Scan for the cell matching the given text and deliver its (X, Y) coordinate at center. 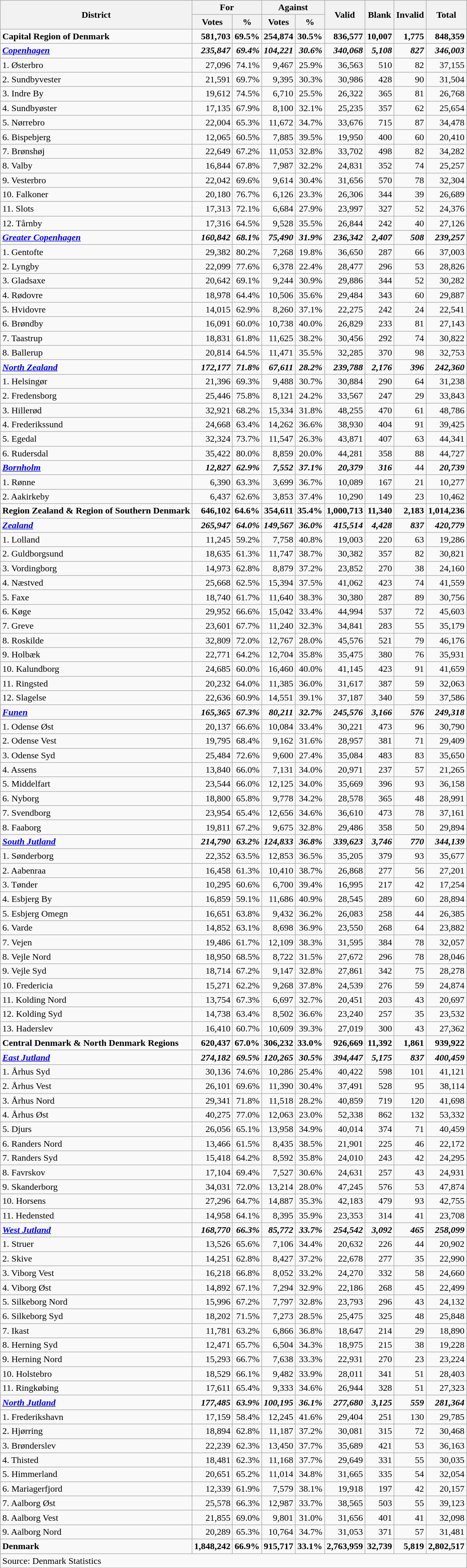
26,868 (345, 870)
28,011 (345, 1374)
15,334 (278, 410)
37.4% (310, 496)
36,163 (446, 1446)
33.2% (310, 1273)
1,861 (410, 1043)
43,871 (345, 439)
38.1% (310, 1489)
8,121 (278, 396)
68.1% (247, 238)
836,577 (345, 36)
100,195 (278, 1403)
8. Roskilde (96, 640)
290 (380, 381)
30,456 (345, 338)
292 (380, 338)
7,579 (278, 1489)
30,282 (446, 281)
11,471 (278, 353)
10,410 (278, 870)
23,224 (446, 1359)
22,186 (345, 1287)
32,057 (446, 942)
20,651 (213, 1474)
41,698 (446, 1101)
32.9% (310, 1287)
26,306 (345, 195)
371 (380, 1532)
32.2% (310, 165)
58.4% (247, 1417)
14,251 (213, 1259)
40.9% (310, 899)
3,166 (380, 712)
40,859 (345, 1101)
76.7% (247, 195)
28,578 (345, 798)
4. Århus Øst (96, 1115)
9,675 (278, 827)
3,746 (380, 841)
36.2% (310, 914)
14,958 (213, 1215)
646,102 (213, 511)
10,286 (278, 1072)
11,392 (380, 1043)
226 (380, 1244)
939,922 (446, 1043)
11,168 (278, 1460)
69.7% (247, 79)
59.1% (247, 899)
8,100 (278, 108)
22.4% (310, 266)
63.5% (247, 856)
East Jutland (96, 1057)
9,467 (278, 65)
75,490 (278, 238)
7,638 (278, 1359)
29,952 (213, 611)
370 (380, 353)
38,565 (345, 1503)
66.8% (247, 1273)
50 (410, 827)
1. Østerbro (96, 65)
8,859 (278, 453)
281,364 (446, 1403)
26,083 (345, 914)
7. Ikast (96, 1330)
41.6% (310, 1417)
68.2% (247, 410)
12,245 (278, 1417)
315 (380, 1431)
Blank (380, 15)
331 (380, 1460)
32,063 (446, 683)
9,244 (278, 281)
381 (380, 741)
235,847 (213, 51)
18,481 (213, 1460)
23.3% (310, 195)
30,756 (446, 597)
4. Esbjerg By (96, 899)
6. Randers Nord (96, 1144)
149 (380, 496)
13,450 (278, 1446)
3,699 (278, 482)
64.1% (247, 1215)
254,542 (345, 1230)
67.0% (247, 1043)
17,313 (213, 209)
10. Kalundborg (96, 669)
283 (380, 626)
32,098 (446, 1517)
12,471 (213, 1345)
65.7% (247, 1345)
3. Viborg Vest (96, 1273)
36.1% (310, 1403)
570 (380, 180)
325 (380, 1316)
5,819 (410, 1546)
54 (410, 1474)
39.5% (310, 137)
8,879 (278, 568)
44,994 (345, 611)
32.3% (310, 626)
470 (380, 410)
24,831 (345, 165)
39.4% (310, 885)
31,617 (345, 683)
27.9% (310, 209)
341 (380, 1374)
36.7% (310, 482)
18,975 (345, 1345)
197 (380, 1489)
620,437 (213, 1043)
74.6% (247, 1072)
3. Gladsaxe (96, 281)
21,591 (213, 79)
21,855 (213, 1517)
29,409 (446, 741)
22,541 (446, 309)
254,874 (278, 36)
24 (410, 309)
29,404 (345, 1417)
30,884 (345, 381)
862 (380, 1115)
16,460 (278, 669)
18,978 (213, 295)
65.8% (247, 798)
35,475 (345, 655)
33,676 (345, 122)
35.6% (310, 295)
60.9% (247, 698)
1,848,242 (213, 1546)
38.5% (310, 1144)
715 (380, 122)
33.3% (310, 1359)
3. Odense Syd (96, 755)
44,281 (345, 453)
34.2% (310, 798)
22,042 (213, 180)
26,385 (446, 914)
34,478 (446, 122)
35.9% (310, 1215)
306,232 (278, 1043)
15,271 (213, 985)
33.1% (310, 1546)
17,254 (446, 885)
27,861 (345, 971)
67,611 (278, 367)
16,651 (213, 914)
11,187 (278, 1431)
19,486 (213, 942)
7,268 (278, 252)
19,918 (345, 1489)
352 (380, 165)
11,240 (278, 626)
34.3% (310, 1345)
27,672 (345, 957)
35,931 (446, 655)
37,155 (446, 65)
4,428 (380, 525)
37,161 (446, 813)
23,544 (213, 784)
10,738 (278, 324)
37,187 (345, 698)
203 (380, 1000)
30,035 (446, 1460)
5. Silkeborg Nord (96, 1302)
31,504 (446, 79)
23,997 (345, 209)
15,042 (278, 611)
420,779 (446, 525)
167 (380, 482)
9,528 (278, 223)
10,506 (278, 295)
12,125 (278, 784)
4. Rødovre (96, 295)
13,754 (213, 1000)
11,640 (278, 597)
19,795 (213, 741)
80.2% (247, 252)
32,054 (446, 1474)
31,595 (345, 942)
29,887 (446, 295)
18,635 (213, 554)
29,886 (345, 281)
8,427 (278, 1259)
75 (410, 971)
62.2% (247, 985)
23,240 (345, 1014)
41,145 (345, 669)
24,874 (446, 985)
598 (380, 1072)
31.5% (310, 957)
17,611 (213, 1388)
Greater Copenhagen (96, 238)
24,539 (345, 985)
8,722 (278, 957)
7,294 (278, 1287)
10. Holstebro (96, 1374)
177,485 (213, 1403)
10,089 (345, 482)
7. Vejen (96, 942)
5. Nørrebro (96, 122)
60.5% (247, 137)
6,504 (278, 1345)
61 (410, 410)
75.8% (247, 396)
8,698 (278, 928)
29,382 (213, 252)
12,109 (278, 942)
3,853 (278, 496)
40.8% (310, 540)
12,063 (278, 1115)
327 (380, 209)
11. Ringkøbing (96, 1388)
6,697 (278, 1000)
132 (410, 1115)
7. Randers Syd (96, 1158)
9,432 (278, 914)
384 (380, 942)
335 (380, 1474)
25,848 (446, 1316)
1. Sønderborg (96, 856)
59.2% (247, 540)
16,218 (213, 1273)
66 (410, 252)
58 (410, 1273)
9,395 (278, 79)
25,257 (446, 165)
62.6% (247, 496)
21 (410, 482)
25,654 (446, 108)
11,518 (278, 1101)
3. Tønder (96, 885)
36.9% (310, 928)
18,800 (213, 798)
4. Assens (96, 770)
1. Odense Øst (96, 727)
339,623 (345, 841)
168,770 (213, 1230)
915,717 (278, 1546)
56 (410, 870)
24,931 (446, 1172)
30,790 (446, 727)
35,677 (446, 856)
236,342 (345, 238)
10,764 (278, 1532)
340,068 (345, 51)
20,697 (446, 1000)
96 (410, 727)
848,359 (446, 36)
2,802,517 (446, 1546)
22,004 (213, 122)
8,395 (278, 1215)
23,852 (345, 568)
23.0% (310, 1115)
5. Faxe (96, 597)
239,257 (446, 238)
258,099 (446, 1230)
63.3% (247, 482)
559 (410, 1403)
13. Haderslev (96, 1028)
9. Herning Nord (96, 1359)
11. Slots (96, 209)
41,121 (446, 1072)
9,482 (278, 1374)
Against (293, 8)
22,636 (213, 698)
537 (380, 611)
7,885 (278, 137)
20,971 (345, 770)
5. Egedal (96, 439)
4. Næstved (96, 583)
40 (410, 223)
34.8% (310, 1474)
343 (380, 295)
1,775 (410, 36)
21,265 (446, 770)
6,684 (278, 209)
7,797 (278, 1302)
249,318 (446, 712)
1. Lolland (96, 540)
35,205 (345, 856)
11. Hedensted (96, 1215)
6. Mariagerfjord (96, 1489)
31.9% (310, 238)
Invalid (410, 15)
9,778 (278, 798)
245,576 (345, 712)
34,841 (345, 626)
6,126 (278, 195)
9. Vejle Syd (96, 971)
15,996 (213, 1302)
23,550 (345, 928)
16,995 (345, 885)
11,672 (278, 122)
1. Gentofte (96, 252)
17,135 (213, 108)
8. Herning Syd (96, 1345)
64.4% (247, 295)
45,576 (345, 640)
11,340 (380, 511)
14,887 (278, 1201)
30.7% (310, 381)
11,390 (278, 1086)
22,239 (213, 1446)
Zealand (96, 525)
332 (380, 1273)
25,578 (213, 1503)
2,176 (380, 367)
34.4% (310, 1244)
24,685 (213, 669)
28,046 (446, 957)
22,771 (213, 655)
23,793 (345, 1302)
Region Zealand & Region of Southern Denmark (96, 511)
40,459 (446, 1129)
30.3% (310, 79)
400,459 (446, 1057)
14,015 (213, 309)
Copenhagen (96, 51)
316 (380, 468)
7,987 (278, 165)
380 (380, 655)
3. Brønderslev (96, 1446)
20,632 (345, 1244)
32.1% (310, 108)
19,950 (345, 137)
2. Aakirkeby (96, 496)
12,704 (278, 655)
8. Vejle Nord (96, 957)
77.6% (247, 266)
2. Aabenraa (96, 870)
47,874 (446, 1187)
North Zealand (96, 367)
28,957 (345, 741)
63.8% (247, 914)
11,686 (278, 899)
13,466 (213, 1144)
247 (380, 396)
300 (380, 1028)
251 (380, 1417)
12,656 (278, 813)
26,829 (345, 324)
31,238 (446, 381)
69.1% (247, 281)
63.1% (247, 928)
39.1% (310, 698)
31.8% (310, 410)
407 (380, 439)
22,172 (446, 1144)
26,768 (446, 94)
11,781 (213, 1330)
17,159 (213, 1417)
217 (380, 885)
1. Rønne (96, 482)
415,514 (345, 525)
342 (380, 971)
30.9% (310, 281)
9,268 (278, 985)
9,600 (278, 755)
12,987 (278, 1503)
10,609 (278, 1028)
33,843 (446, 396)
12,339 (213, 1489)
18,647 (345, 1330)
69.0% (247, 1517)
18,714 (213, 971)
6. Varde (96, 928)
40,422 (345, 1072)
6,700 (278, 885)
7,552 (278, 468)
30,221 (345, 727)
3,125 (380, 1403)
24,160 (446, 568)
74.1% (247, 65)
20,157 (446, 1489)
243 (380, 1158)
39 (410, 195)
27,362 (446, 1028)
24.2% (310, 396)
61.5% (247, 1144)
Funen (96, 712)
35,689 (345, 1446)
30,380 (345, 597)
7,758 (278, 540)
Bornholm (96, 468)
6,378 (278, 266)
328 (380, 1388)
85,772 (278, 1230)
29,894 (446, 827)
18,890 (446, 1330)
400 (380, 137)
44,341 (446, 439)
9,162 (278, 741)
2. Fredensborg (96, 396)
64.7% (247, 1201)
20.0% (310, 453)
63.9% (247, 1403)
Capital Region of Denmark (96, 36)
36,650 (345, 252)
77.0% (247, 1115)
30,468 (446, 1431)
32,304 (446, 180)
9,801 (278, 1517)
9. Holbæk (96, 655)
22,678 (345, 1259)
64.6% (247, 511)
20,137 (213, 727)
26,101 (213, 1086)
503 (380, 1503)
14,262 (278, 425)
14,892 (213, 1287)
Total (446, 15)
9,147 (278, 971)
314 (380, 1215)
26,322 (345, 94)
29,785 (446, 1417)
Central Denmark & North Denmark Regions (96, 1043)
36,158 (446, 784)
27.4% (310, 755)
Source: Denmark Statistics (234, 1561)
34,282 (446, 151)
22,649 (213, 151)
30,986 (345, 79)
32,809 (213, 640)
52,338 (345, 1115)
1. Frederikshavn (96, 1417)
95 (410, 1086)
61.9% (247, 1489)
20,451 (345, 1000)
3. Indre By (96, 94)
20,379 (345, 468)
7. Aalborg Øst (96, 1503)
12. Slagelse (96, 698)
11,547 (278, 439)
45,603 (446, 611)
30,081 (345, 1431)
10. Horsens (96, 1201)
35,179 (446, 626)
14,852 (213, 928)
35.3% (310, 1201)
14,551 (278, 698)
8. Faaborg (96, 827)
25.9% (310, 65)
160,842 (213, 238)
88 (410, 453)
277,680 (345, 1403)
19,286 (446, 540)
5,108 (380, 51)
20,902 (446, 1244)
41,062 (345, 583)
48,786 (446, 410)
28,894 (446, 899)
29,649 (345, 1460)
46,176 (446, 640)
53,332 (446, 1115)
37.5% (310, 583)
5,175 (380, 1057)
5. Esbjerg Omegn (96, 914)
16,844 (213, 165)
2. Odense Vest (96, 741)
10,007 (380, 36)
27,201 (446, 870)
149,567 (278, 525)
23,954 (213, 813)
2,763,959 (345, 1546)
15,293 (213, 1359)
11. Ringsted (96, 683)
16,458 (213, 870)
276 (380, 985)
5. Himmerland (96, 1474)
9. Skanderborg (96, 1187)
7. Greve (96, 626)
15,418 (213, 1158)
72.1% (247, 209)
36,563 (345, 65)
20,642 (213, 281)
40,275 (213, 1115)
28,403 (446, 1374)
28,278 (446, 971)
9,614 (278, 180)
98 (410, 353)
23,708 (446, 1215)
35,650 (446, 755)
5. Hvidovre (96, 309)
8. Favrskov (96, 1172)
1. Århus Syd (96, 1072)
19.8% (310, 252)
27,323 (446, 1388)
39,123 (446, 1503)
14,738 (213, 1014)
Denmark (96, 1546)
22,499 (446, 1287)
498 (380, 151)
215 (380, 1345)
61.8% (247, 338)
11,747 (278, 554)
16,859 (213, 899)
10,277 (446, 482)
65.6% (247, 1244)
8. Valby (96, 165)
25.4% (310, 1072)
35,084 (345, 755)
12,065 (213, 137)
25,235 (345, 108)
37,003 (446, 252)
67.8% (247, 165)
10. Fredericia (96, 985)
6. Brøndby (96, 324)
2. Århus Vest (96, 1086)
387 (380, 683)
11,385 (278, 683)
233 (380, 324)
For (227, 8)
6. Køge (96, 611)
32,921 (213, 410)
23,532 (446, 1014)
44,727 (446, 453)
12. Kolding Syd (96, 1014)
West Jutland (96, 1230)
11,053 (278, 151)
17,104 (213, 1172)
3. Hillerød (96, 410)
36.5% (310, 856)
274,182 (213, 1057)
26,056 (213, 1129)
62 (410, 108)
10. Falkoner (96, 195)
19,003 (345, 540)
346,003 (446, 51)
2. Hjørring (96, 1431)
2. Guldborgsund (96, 554)
21,901 (345, 1144)
6. Nyborg (96, 798)
66.1% (247, 1374)
26,944 (345, 1388)
7. Brønshøj (96, 151)
27,296 (213, 1201)
394,447 (345, 1057)
4. Viborg Øst (96, 1287)
35,422 (213, 453)
10,295 (213, 885)
65.1% (247, 1129)
214 (380, 1330)
80,211 (278, 712)
354,611 (278, 511)
6,437 (213, 496)
242,360 (446, 367)
90 (410, 79)
344,139 (446, 841)
31.0% (310, 1517)
24,295 (446, 1158)
37,586 (446, 698)
6,710 (278, 94)
521 (380, 640)
66.9% (247, 1546)
401 (380, 1517)
12,853 (278, 856)
120 (410, 1101)
2,183 (410, 511)
38.2% (310, 338)
214,790 (213, 841)
2. Skive (96, 1259)
39.3% (310, 1028)
76 (410, 655)
3. Vordingborg (96, 568)
528 (380, 1086)
22,275 (345, 309)
9,488 (278, 381)
3. Århus Nord (96, 1101)
35.4% (310, 511)
18,740 (213, 597)
239,788 (345, 367)
120,265 (278, 1057)
27,143 (446, 324)
23,882 (446, 928)
42,755 (446, 1201)
6,866 (278, 1330)
29,341 (213, 1101)
31,481 (446, 1532)
15,394 (278, 583)
46 (410, 1144)
225 (380, 1144)
172,177 (213, 367)
11,245 (213, 540)
20,410 (446, 137)
34,031 (213, 1187)
428 (380, 79)
19,228 (446, 1345)
23,601 (213, 626)
3,092 (380, 1230)
8,052 (278, 1273)
68.5% (247, 957)
40,014 (345, 1129)
32,753 (446, 353)
87 (410, 122)
North Jutland (96, 1403)
404 (380, 425)
10,084 (278, 727)
30,382 (345, 554)
16,091 (213, 324)
20,180 (213, 195)
28.5% (310, 1316)
62.5% (247, 583)
38,114 (446, 1086)
69.3% (247, 381)
22,099 (213, 266)
25,446 (213, 396)
479 (380, 1201)
12,767 (278, 640)
5. Djurs (96, 1129)
101 (410, 1072)
20,289 (213, 1532)
124,833 (278, 841)
2,407 (380, 238)
83 (410, 755)
6. Rudersdal (96, 453)
89 (410, 597)
1,000,713 (345, 511)
581,703 (213, 36)
27,019 (345, 1028)
31.6% (310, 741)
9. Aalborg Nord (96, 1532)
31,053 (345, 1532)
1. Helsingør (96, 381)
30,821 (446, 554)
37.8% (310, 985)
16,410 (213, 1028)
7,273 (278, 1316)
74.5% (247, 94)
7,527 (278, 1172)
20,739 (446, 468)
4. Frederikssund (96, 425)
6. Bispebjerg (96, 137)
20,814 (213, 353)
25,475 (345, 1316)
24,270 (345, 1273)
510 (380, 65)
24,668 (213, 425)
71.5% (247, 1316)
47,245 (345, 1187)
33.0% (310, 1043)
770 (410, 841)
67.7% (247, 626)
68.4% (247, 741)
17,316 (213, 223)
8,260 (278, 309)
29,486 (345, 827)
30,822 (446, 338)
Valid (345, 15)
11. Kolding Nord (96, 1000)
7. Taastrup (96, 338)
67.1% (247, 1287)
60.7% (247, 1028)
421 (380, 1446)
926,669 (345, 1043)
26,689 (446, 195)
374 (380, 1129)
12. Tårnby (96, 223)
265,947 (213, 525)
67.9% (247, 108)
32,324 (213, 439)
19,811 (213, 827)
8,502 (278, 1014)
24,132 (446, 1302)
4. Sundbyøster (96, 108)
508 (410, 238)
24,660 (446, 1273)
14,973 (213, 568)
25,484 (213, 755)
18,831 (213, 338)
7,106 (278, 1244)
13,526 (213, 1244)
36,610 (345, 813)
24,376 (446, 209)
South Jutland (96, 841)
42,183 (345, 1201)
35,669 (345, 784)
8. Ballerup (96, 353)
22,352 (213, 856)
25.5% (310, 94)
28,545 (345, 899)
104,221 (278, 51)
23,353 (345, 1215)
19,612 (213, 94)
12,827 (213, 468)
26.3% (310, 439)
21,396 (213, 381)
72.6% (247, 755)
4. Thisted (96, 1460)
8,592 (278, 1158)
26,844 (345, 223)
6. Silkeborg Syd (96, 1316)
165,365 (213, 712)
1. Struer (96, 1244)
13,214 (278, 1187)
220 (380, 540)
20,232 (213, 683)
2. Lyngby (96, 266)
45 (410, 1287)
10,290 (345, 496)
379 (380, 856)
8. Aalborg Vest (96, 1517)
18,529 (213, 1374)
9. Vesterbro (96, 180)
13,840 (213, 770)
1,014,236 (446, 511)
33.9% (310, 1374)
65.2% (247, 1474)
483 (380, 755)
6,390 (213, 482)
29,484 (345, 295)
27,126 (446, 223)
25,668 (213, 583)
80.0% (247, 453)
32,739 (380, 1546)
27,096 (213, 65)
39,425 (446, 425)
10,462 (446, 496)
73.7% (247, 439)
28,826 (446, 266)
32,285 (345, 353)
237 (380, 770)
340 (380, 698)
28,991 (446, 798)
289 (380, 899)
5. Middelfart (96, 784)
37,491 (345, 1086)
District (96, 15)
13,958 (278, 1129)
18,894 (213, 1431)
33,567 (345, 396)
9,333 (278, 1388)
7. Svendborg (96, 813)
66.7% (247, 1359)
79 (410, 640)
60.6% (247, 885)
18,950 (213, 957)
11,625 (278, 338)
2. Sundbyvester (96, 79)
7,131 (278, 770)
18,202 (213, 1316)
34.9% (310, 1129)
41,659 (446, 669)
827 (410, 51)
258 (380, 914)
41,559 (446, 583)
48,255 (345, 410)
24,631 (345, 1172)
8,435 (278, 1144)
38,930 (345, 425)
28,477 (345, 266)
33,702 (345, 151)
22,990 (446, 1259)
11,014 (278, 1474)
24,010 (345, 1158)
30,136 (213, 1072)
22,931 (345, 1359)
130 (410, 1417)
719 (380, 1101)
31,665 (345, 1474)
465 (410, 1230)
